Pinpoint the cell where the given text exists, returning its (X, Y) midpoint coordinate. 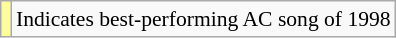
Indicates best-performing AC song of 1998 (204, 19)
